Scan for the cell matching the given text and deliver its [x, y] coordinate at center. 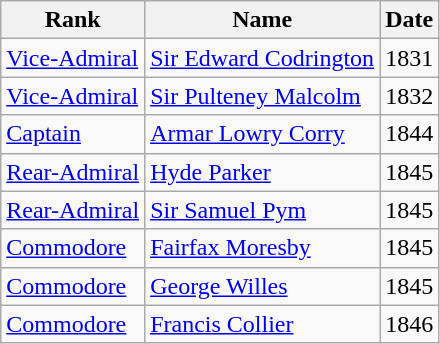
Sir Pulteney Malcolm [262, 96]
George Willes [262, 286]
1831 [410, 58]
Hyde Parker [262, 172]
1844 [410, 134]
1832 [410, 96]
Armar Lowry Corry [262, 134]
1846 [410, 324]
Sir Samuel Pym [262, 210]
Rank [73, 20]
Captain [73, 134]
Fairfax Moresby [262, 248]
Sir Edward Codrington [262, 58]
Francis Collier [262, 324]
Name [262, 20]
Date [410, 20]
